From the cell containing the given text, extract its center point as (x, y) coordinate. 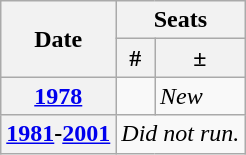
± (200, 58)
1981-2001 (58, 134)
Seats (180, 20)
Did not run. (180, 134)
1978 (58, 96)
New (200, 96)
# (136, 58)
Date (58, 39)
